Locate the cell with the specified text and output its [x, y] center coordinate. 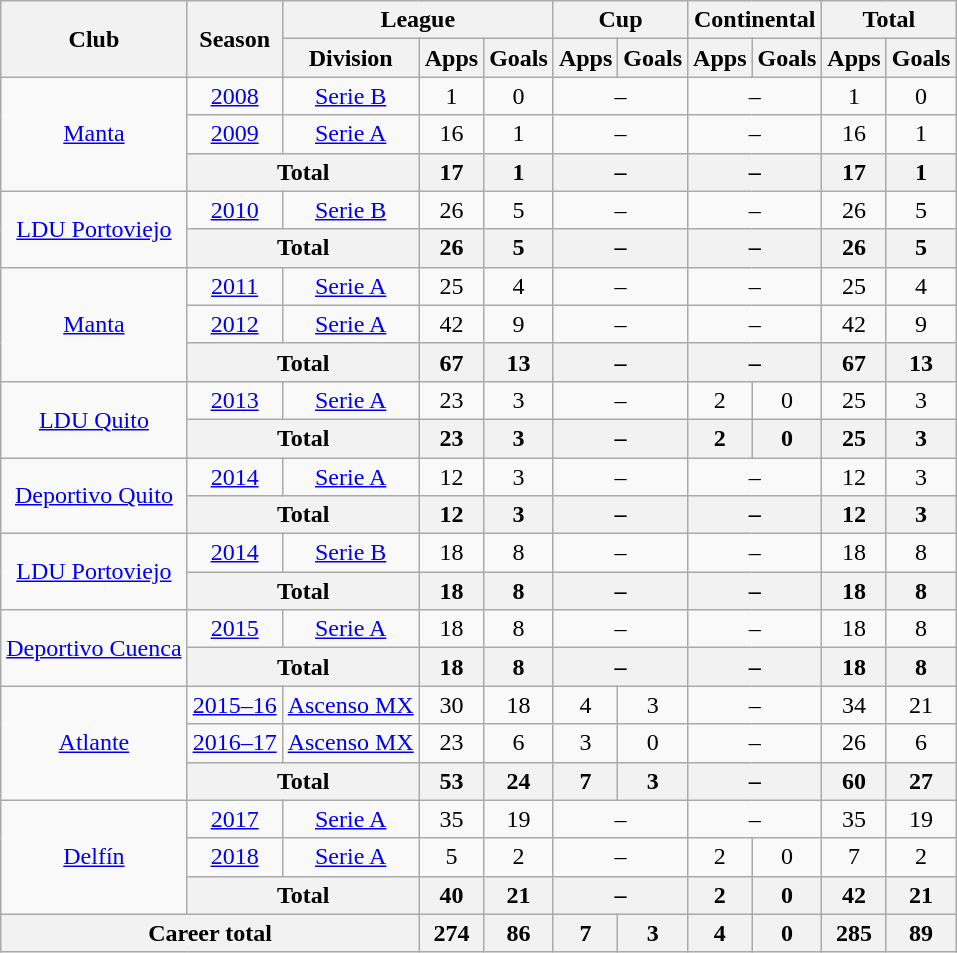
2015–16 [234, 705]
34 [854, 705]
2008 [234, 96]
27 [921, 781]
40 [451, 895]
2018 [234, 857]
285 [854, 933]
53 [451, 781]
Continental [755, 20]
Season [234, 39]
2017 [234, 819]
Cup [620, 20]
30 [451, 705]
2009 [234, 134]
86 [519, 933]
60 [854, 781]
Club [94, 39]
LDU Quito [94, 419]
Career total [210, 933]
2011 [234, 286]
Delfín [94, 857]
League [418, 20]
Deportivo Cuenca [94, 648]
2012 [234, 324]
2015 [234, 629]
2013 [234, 400]
274 [451, 933]
Atlante [94, 743]
2016–17 [234, 743]
89 [921, 933]
2010 [234, 210]
Deportivo Quito [94, 496]
Division [350, 58]
24 [519, 781]
